Find where the given text appears and provide that cell's center as [x, y] coordinate. 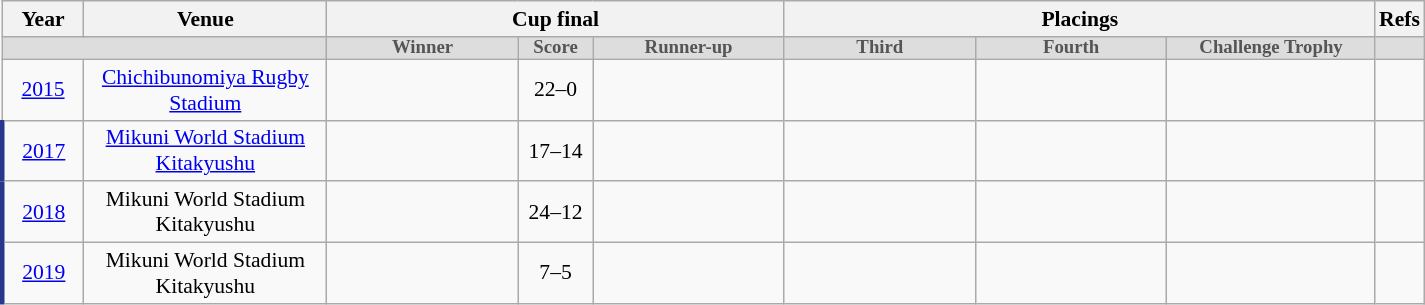
2017 [43, 150]
Placings [1080, 19]
Fourth [1070, 48]
17–14 [556, 150]
Chichibunomiya Rugby Stadium [206, 90]
Score [556, 48]
Winner [422, 48]
2015 [43, 90]
Runner-up [688, 48]
2018 [43, 212]
Venue [206, 19]
Cup final [556, 19]
Challenge Trophy [1272, 48]
Refs [1399, 19]
22–0 [556, 90]
7–5 [556, 274]
2019 [43, 274]
24–12 [556, 212]
Year [43, 19]
Third [880, 48]
